Find where the given text appears and provide that cell's center as (x, y) coordinate. 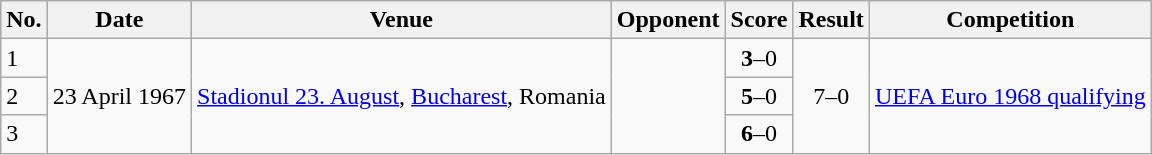
Competition (1010, 20)
3 (24, 134)
Venue (402, 20)
Opponent (668, 20)
5–0 (759, 96)
2 (24, 96)
UEFA Euro 1968 qualifying (1010, 96)
6–0 (759, 134)
Date (119, 20)
Stadionul 23. August, Bucharest, Romania (402, 96)
23 April 1967 (119, 96)
3–0 (759, 58)
No. (24, 20)
Score (759, 20)
1 (24, 58)
7–0 (831, 96)
Result (831, 20)
